Locate the cell with the specified text and output its [x, y] center coordinate. 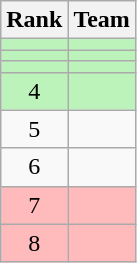
4 [34, 91]
7 [34, 205]
Team [102, 20]
6 [34, 167]
Rank [34, 20]
8 [34, 243]
5 [34, 129]
